From the cell containing the given text, extract its center point as (x, y) coordinate. 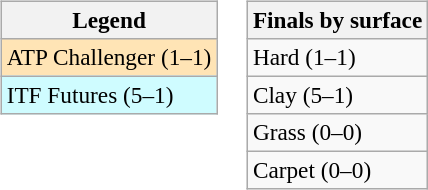
Grass (0–0) (337, 133)
ATP Challenger (1–1) (108, 57)
Legend (108, 20)
ITF Futures (5–1) (108, 95)
Carpet (0–0) (337, 171)
Clay (5–1) (337, 95)
Finals by surface (337, 20)
Hard (1–1) (337, 57)
